Find where the given text appears and provide that cell's center as (x, y) coordinate. 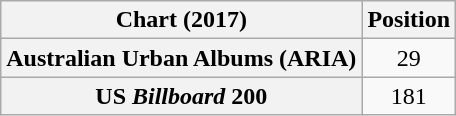
Chart (2017) (182, 20)
Australian Urban Albums (ARIA) (182, 58)
181 (409, 96)
29 (409, 58)
Position (409, 20)
US Billboard 200 (182, 96)
